For the text-containing cell, return its midpoint in [x, y] coordinate format. 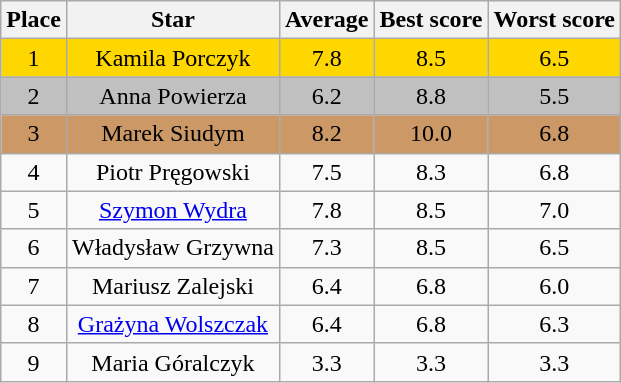
Marek Siudym [172, 134]
Piotr Pręgowski [172, 172]
Average [326, 20]
Anna Powierza [172, 96]
Maria Góralczyk [172, 362]
5.5 [554, 96]
8.8 [431, 96]
Władysław Grzywna [172, 248]
3 [34, 134]
10.0 [431, 134]
9 [34, 362]
2 [34, 96]
6.0 [554, 286]
Mariusz Zalejski [172, 286]
6.3 [554, 324]
Best score [431, 20]
Worst score [554, 20]
Kamila Porczyk [172, 58]
Grażyna Wolszczak [172, 324]
Star [172, 20]
7 [34, 286]
7.5 [326, 172]
7.0 [554, 210]
6 [34, 248]
1 [34, 58]
Place [34, 20]
7.3 [326, 248]
6.2 [326, 96]
8.2 [326, 134]
Szymon Wydra [172, 210]
8 [34, 324]
8.3 [431, 172]
5 [34, 210]
4 [34, 172]
